Extract the [x, y] coordinate from the center of the cell holding the provided text.  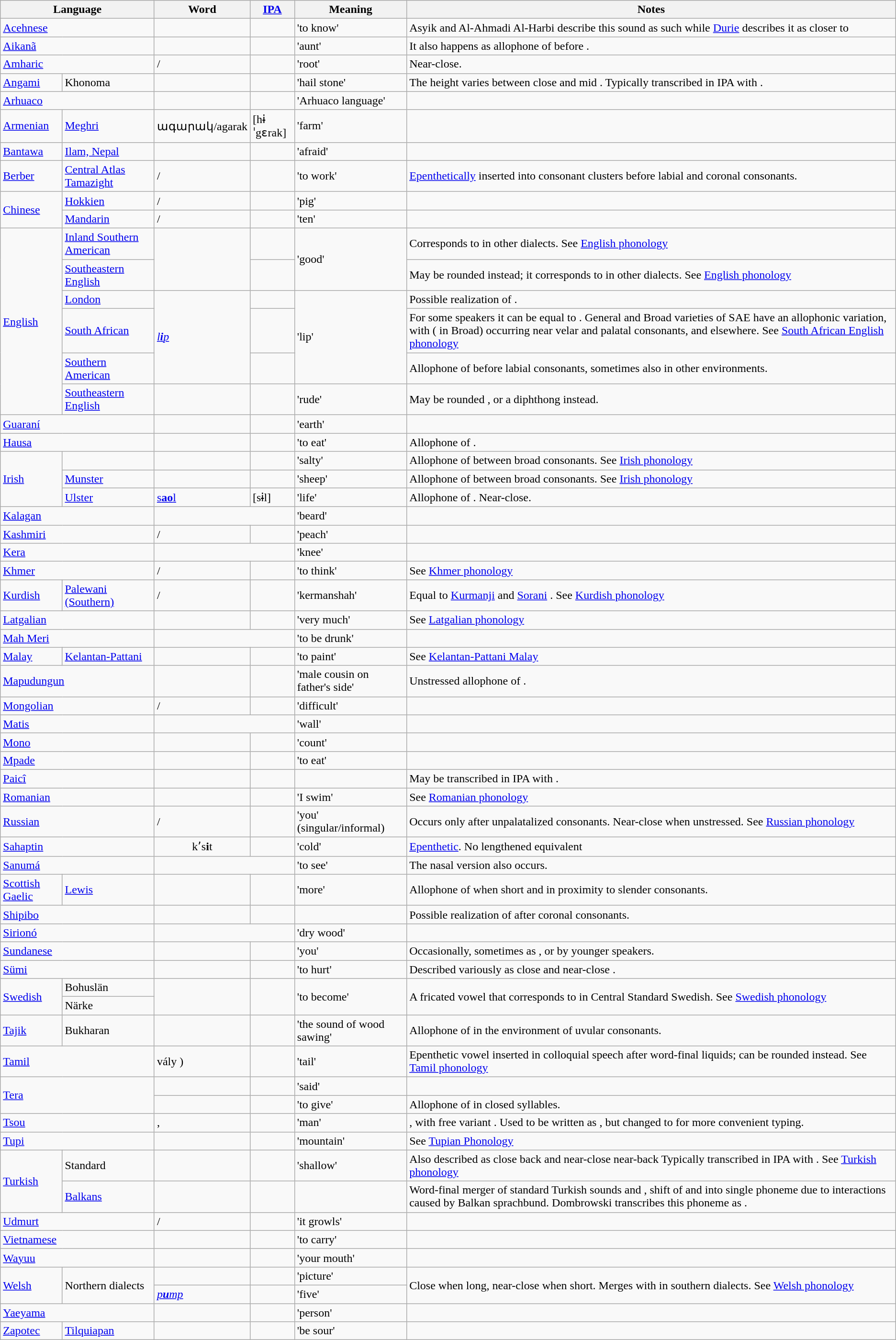
'root' [350, 64]
'kermanshah' [350, 596]
Southern American [108, 369]
Aikanã [78, 46]
Allophone of in the environment of uvular consonants. [651, 1030]
Ulster [108, 497]
Hokkien [108, 201]
'sheep' [350, 479]
Tsou [78, 1123]
See Latgalian phonology [651, 620]
'five' [350, 1294]
Allophone of before labial consonants, sometimes also in other environments. [651, 369]
'hail stone' [350, 82]
'afraid' [350, 151]
It also happens as allophone of before . [651, 46]
Malay [32, 656]
Close when long, near-close when short. Merges with in southern dialects. See Welsh phonology [651, 1285]
[sɨl] [273, 497]
'aunt' [350, 46]
Paicî [78, 778]
'picture' [350, 1276]
Närke [108, 1006]
'you' (singular/informal) [350, 822]
Central Atlas Tamazight [108, 176]
'ten' [350, 219]
Wayuu [78, 1258]
, with free variant . Used to be written as , but changed to for more convenient typing. [651, 1123]
See Tupian Phonology [651, 1141]
Allophone of when short and in proximity to slender consonants. [651, 890]
'to be drunk' [350, 638]
Also described as close back and near-close near-back Typically transcribed in IPA with . See Turkish phonology [651, 1165]
Mapudungun [78, 681]
'life' [350, 497]
Sirionó [78, 933]
'it growls' [350, 1221]
Mah Meri [78, 638]
'count' [350, 742]
'mountain' [350, 1141]
'good' [350, 259]
A fricated vowel that corresponds to in Central Standard Swedish. See Swedish phonology [651, 997]
saol [202, 497]
Inland Southern American [108, 243]
Sundanese [78, 951]
'to carry' [350, 1239]
Kera [78, 552]
'dry wood' [350, 933]
Sahaptin [78, 847]
Northern dialects [108, 1285]
, [202, 1123]
ագարակ/agarak [202, 126]
Mpade [78, 760]
'to give' [350, 1104]
Khonoma [108, 82]
Sümi [78, 969]
The nasal version also occurs. [651, 865]
See Kelantan-Pattani Malay [651, 656]
'person' [350, 1312]
Occasionally, sometimes as , or by younger speakers. [651, 951]
London [108, 300]
Asyik and Al-Ahmadi Al-Harbi describe this sound as such while Durie describes it as closer to [651, 28]
Epenthetic vowel inserted in colloquial speech after word-final liquids; can be rounded instead. See Tamil phonology [651, 1062]
[hɨˈgɛrak] [273, 126]
'pig' [350, 201]
Tilquiapan [108, 1331]
'the sound of wood sawing' [350, 1030]
Khmer [78, 571]
Possible realization of . [651, 300]
'to work' [350, 176]
Unstressed allophone of . [651, 681]
Kashmiri [78, 534]
Swedish [32, 997]
Ilam, Nepal [108, 151]
Mandarin [108, 219]
Chinese [32, 210]
'to think' [350, 571]
Possible realization of after coronal consonants. [651, 914]
'rude' [350, 399]
Turkish [32, 1181]
Meghri [108, 126]
Kelantan-Pattani [108, 656]
Vietnamese [78, 1239]
Scottish Gaelic [32, 890]
'to paint' [350, 656]
Described variously as close and near-close . [651, 969]
Near-close. [651, 64]
Acehnese [78, 28]
'cold' [350, 847]
Kalagan [78, 516]
Tamil [78, 1062]
'earth' [350, 424]
Amharic [78, 64]
Bohuslän [108, 988]
'Arhuaco language' [350, 101]
'I swim' [350, 797]
'salty' [350, 461]
May be rounded , or a diphthong instead. [651, 399]
Tajik [32, 1030]
vály ) [202, 1062]
Yaeyama [78, 1312]
Zapotec [32, 1331]
Guaraní [78, 424]
Epenthetically inserted into consonant clusters before labial and coronal consonants. [651, 176]
Tera [78, 1095]
Mono [78, 742]
'peach' [350, 534]
'difficult' [350, 706]
Irish [32, 479]
'more' [350, 890]
Standard [108, 1165]
Meaning [350, 10]
'male cousin on father's side' [350, 681]
Lewis [108, 890]
See Romanian phonology [651, 797]
Udmurt [78, 1221]
Armenian [32, 126]
Occurs only after unpalatalized consonants. Near-close when unstressed. See Russian phonology [651, 822]
'to see' [350, 865]
'knee' [350, 552]
'wall' [350, 724]
pump [202, 1294]
Hausa [78, 442]
See Khmer phonology [651, 571]
'tail' [350, 1062]
Language [78, 10]
Palewani (Southern) [108, 596]
'very much' [350, 620]
Matis [78, 724]
Sanumá [78, 865]
Arhuaco [78, 101]
'your mouth' [350, 1258]
Bantawa [32, 151]
'be sour' [350, 1331]
lip [202, 337]
Corresponds to in other dialects. See English phonology [651, 243]
Latgalian [78, 620]
Allophone of . Near-close. [651, 497]
Romanian [78, 797]
The height varies between close and mid . Typically transcribed in IPA with . [651, 82]
Allophone of . [651, 442]
'lip' [350, 337]
kʼsit [202, 847]
Berber [32, 176]
Kurdish [32, 596]
Tupi [78, 1141]
'to become' [350, 997]
'shallow' [350, 1165]
May be transcribed in IPA with . [651, 778]
Munster [108, 479]
Mongolian [78, 706]
Balkans [108, 1197]
Bukharan [108, 1030]
'beard' [350, 516]
'to hurt' [350, 969]
Notes [651, 10]
English [32, 321]
May be rounded instead; it corresponds to in other dialects. See English phonology [651, 275]
'to know' [350, 28]
Russian [78, 822]
Allophone of in closed syllables. [651, 1104]
Word [202, 10]
Shipibo [78, 914]
'you' [350, 951]
Angami [32, 82]
'man' [350, 1123]
Welsh [32, 1285]
Epenthetic. No lengthened equivalent [651, 847]
'said' [350, 1086]
Equal to Kurmanji and Sorani . See Kurdish phonology [651, 596]
'farm' [350, 126]
IPA [273, 10]
South African [108, 331]
